Find where the given text appears and provide that cell's center as [x, y] coordinate. 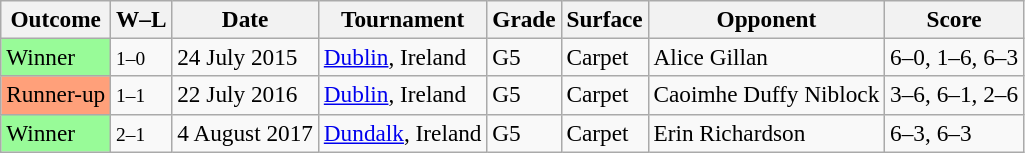
4 August 2017 [246, 133]
Opponent [766, 19]
24 July 2015 [246, 57]
Tournament [402, 19]
Erin Richardson [766, 133]
2–1 [142, 133]
Outcome [56, 19]
3–6, 6–1, 2–6 [954, 95]
Dundalk, Ireland [402, 133]
Alice Gillan [766, 57]
Caoimhe Duffy Niblock [766, 95]
1–0 [142, 57]
6–0, 1–6, 6–3 [954, 57]
Date [246, 19]
Score [954, 19]
6–3, 6–3 [954, 133]
1–1 [142, 95]
W–L [142, 19]
Surface [604, 19]
Grade [524, 19]
22 July 2016 [246, 95]
Runner-up [56, 95]
